Pinpoint the cell where the given text exists, returning its [X, Y] midpoint coordinate. 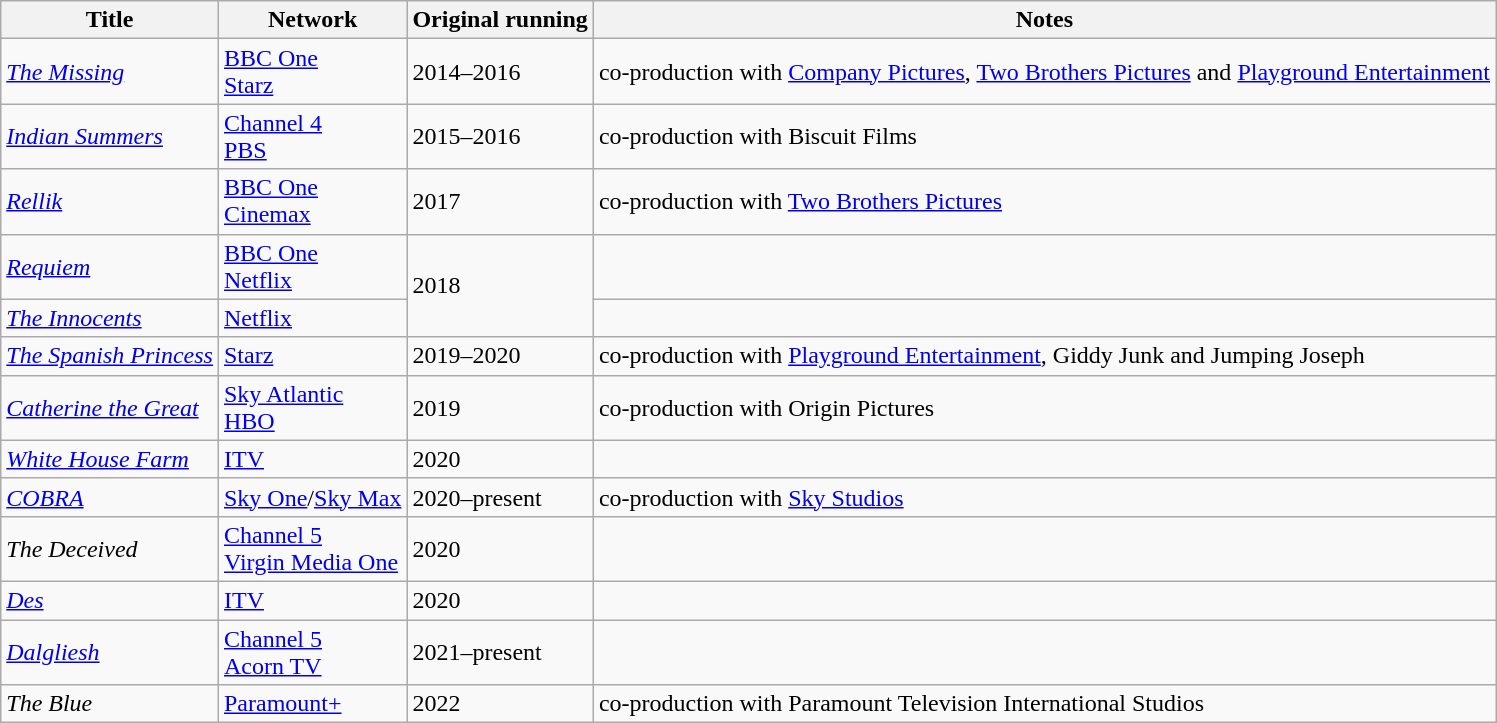
co-production with Playground Entertainment, Giddy Junk and Jumping Joseph [1044, 356]
Notes [1044, 20]
2017 [500, 202]
2019–2020 [500, 356]
Indian Summers [110, 136]
Channel 5Acorn TV [312, 652]
Requiem [110, 266]
BBC OneCinemax [312, 202]
Rellik [110, 202]
The Innocents [110, 318]
Sky One/Sky Max [312, 497]
co-production with Sky Studios [1044, 497]
Starz [312, 356]
2018 [500, 286]
2014–2016 [500, 72]
co-production with Biscuit Films [1044, 136]
The Blue [110, 704]
Paramount+ [312, 704]
Des [110, 600]
Catherine the Great [110, 408]
Channel 4PBS [312, 136]
co-production with Company Pictures, Two Brothers Pictures and Playground Entertainment [1044, 72]
Dalgliesh [110, 652]
Original running [500, 20]
Sky AtlanticHBO [312, 408]
2015–2016 [500, 136]
COBRA [110, 497]
co-production with Two Brothers Pictures [1044, 202]
co-production with Origin Pictures [1044, 408]
co-production with Paramount Television International Studios [1044, 704]
2022 [500, 704]
BBC OneStarz [312, 72]
2019 [500, 408]
White House Farm [110, 459]
The Spanish Princess [110, 356]
The Deceived [110, 548]
Netflix [312, 318]
2020–present [500, 497]
Title [110, 20]
2021–present [500, 652]
Channel 5Virgin Media One [312, 548]
Network [312, 20]
The Missing [110, 72]
BBC OneNetflix [312, 266]
